For the text-containing cell, return its midpoint in [X, Y] coordinate format. 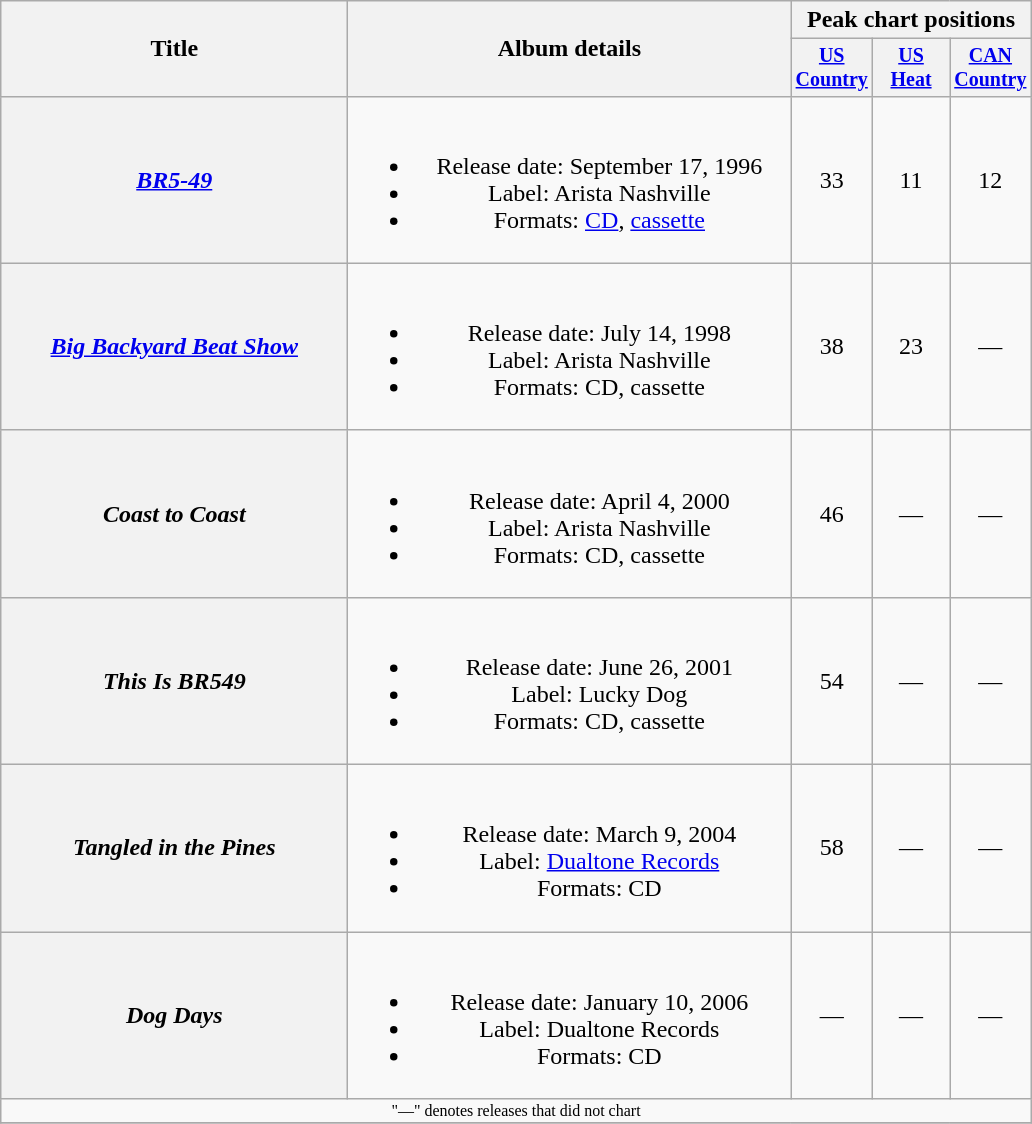
Album details [570, 49]
"—" denotes releases that did not chart [516, 1111]
23 [912, 346]
BR5-49 [174, 180]
Title [174, 49]
Big Backyard Beat Show [174, 346]
46 [832, 514]
38 [832, 346]
11 [912, 180]
54 [832, 680]
58 [832, 848]
Release date: March 9, 2004Label: Dualtone RecordsFormats: CD [570, 848]
Release date: July 14, 1998Label: Arista NashvilleFormats: CD, cassette [570, 346]
Release date: April 4, 2000Label: Arista NashvilleFormats: CD, cassette [570, 514]
CAN Country [991, 68]
Release date: January 10, 2006Label: Dualtone RecordsFormats: CD [570, 1016]
12 [991, 180]
US Heat [912, 68]
Coast to Coast [174, 514]
Tangled in the Pines [174, 848]
US Country [832, 68]
Release date: September 17, 1996Label: Arista NashvilleFormats: CD, cassette [570, 180]
Release date: June 26, 2001Label: Lucky DogFormats: CD, cassette [570, 680]
33 [832, 180]
This Is BR549 [174, 680]
Dog Days [174, 1016]
Peak chart positions [911, 20]
